Identify which cell holds the provided text, then report its [x, y] central coordinate. 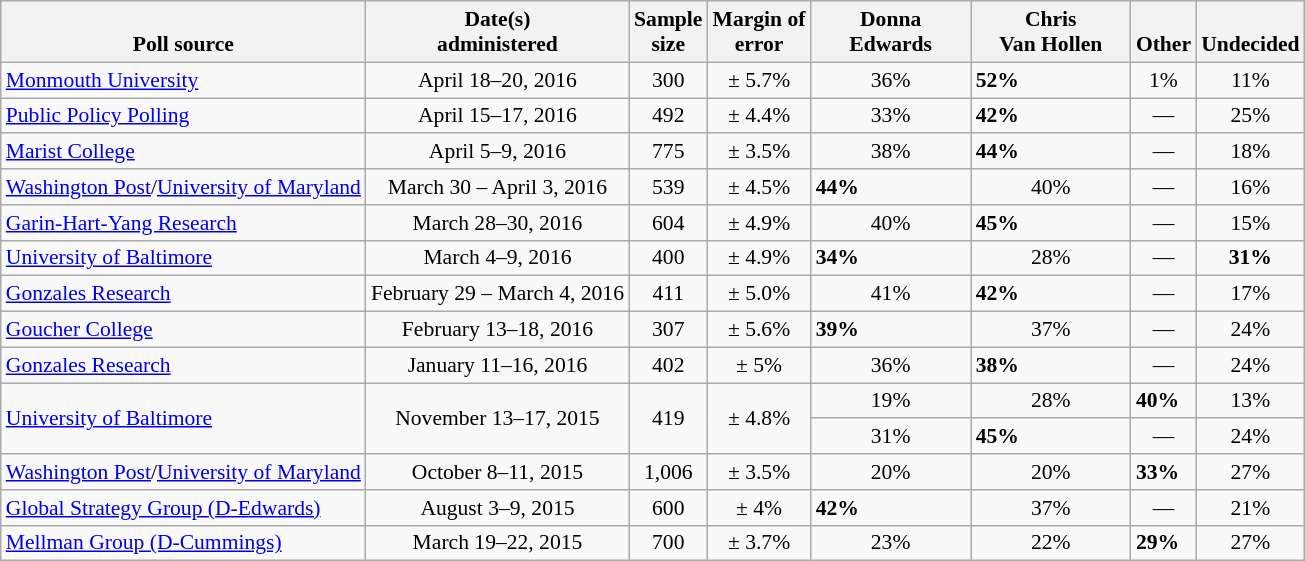
Other [1164, 32]
1,006 [668, 472]
± 5.7% [760, 80]
16% [1250, 187]
± 3.7% [760, 543]
November 13–17, 2015 [498, 418]
52% [1051, 80]
October 8–11, 2015 [498, 472]
492 [668, 116]
March 19–22, 2015 [498, 543]
400 [668, 258]
17% [1250, 294]
± 4% [760, 508]
604 [668, 223]
Date(s)administered [498, 32]
Monmouth University [184, 80]
411 [668, 294]
13% [1250, 401]
700 [668, 543]
18% [1250, 152]
419 [668, 418]
± 4.4% [760, 116]
February 13–18, 2016 [498, 330]
775 [668, 152]
March 28–30, 2016 [498, 223]
Mellman Group (D-Cummings) [184, 543]
Public Policy Polling [184, 116]
300 [668, 80]
Undecided [1250, 32]
41% [891, 294]
11% [1250, 80]
Margin oferror [760, 32]
February 29 – March 4, 2016 [498, 294]
402 [668, 365]
539 [668, 187]
± 5.6% [760, 330]
March 4–9, 2016 [498, 258]
39% [891, 330]
1% [1164, 80]
19% [891, 401]
April 15–17, 2016 [498, 116]
± 4.8% [760, 418]
August 3–9, 2015 [498, 508]
Marist College [184, 152]
ChrisVan Hollen [1051, 32]
600 [668, 508]
34% [891, 258]
23% [891, 543]
Samplesize [668, 32]
± 5.0% [760, 294]
25% [1250, 116]
21% [1250, 508]
307 [668, 330]
March 30 – April 3, 2016 [498, 187]
± 5% [760, 365]
January 11–16, 2016 [498, 365]
Global Strategy Group (D-Edwards) [184, 508]
Garin-Hart-Yang Research [184, 223]
DonnaEdwards [891, 32]
April 18–20, 2016 [498, 80]
29% [1164, 543]
Poll source [184, 32]
Goucher College [184, 330]
April 5–9, 2016 [498, 152]
22% [1051, 543]
15% [1250, 223]
± 4.5% [760, 187]
